Locate the cell with the specified text and output its [x, y] center coordinate. 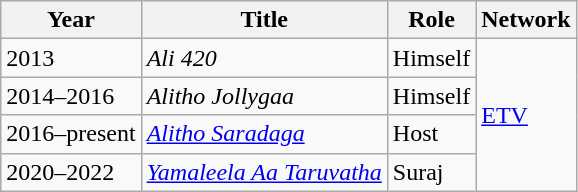
ETV [526, 115]
Suraj [431, 172]
2016–present [71, 134]
2013 [71, 58]
Alitho Saradaga [264, 134]
Yamaleela Aa Taruvatha [264, 172]
Year [71, 20]
2020–2022 [71, 172]
Alitho Jollygaa [264, 96]
Network [526, 20]
Title [264, 20]
2014–2016 [71, 96]
Ali 420 [264, 58]
Host [431, 134]
Role [431, 20]
